Pinpoint the cell where the given text exists, returning its (X, Y) midpoint coordinate. 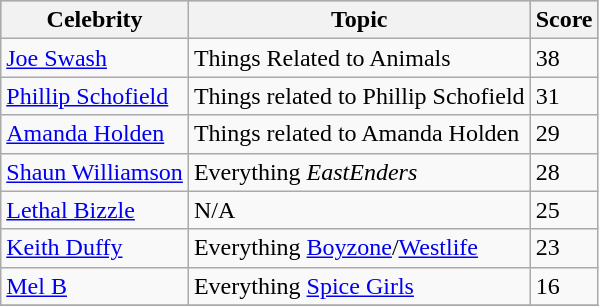
Celebrity (95, 20)
Everything Spice Girls (359, 286)
Phillip Schofield (95, 96)
Topic (359, 20)
28 (564, 172)
Mel B (95, 286)
16 (564, 286)
38 (564, 58)
Things Related to Animals (359, 58)
Score (564, 20)
25 (564, 210)
N/A (359, 210)
Shaun Williamson (95, 172)
Everything Boyzone/Westlife (359, 248)
Things related to Amanda Holden (359, 134)
Amanda Holden (95, 134)
Keith Duffy (95, 248)
Everything EastEnders (359, 172)
Things related to Phillip Schofield (359, 96)
23 (564, 248)
31 (564, 96)
29 (564, 134)
Lethal Bizzle (95, 210)
Joe Swash (95, 58)
